Locate the cell with the specified text and output its [X, Y] center coordinate. 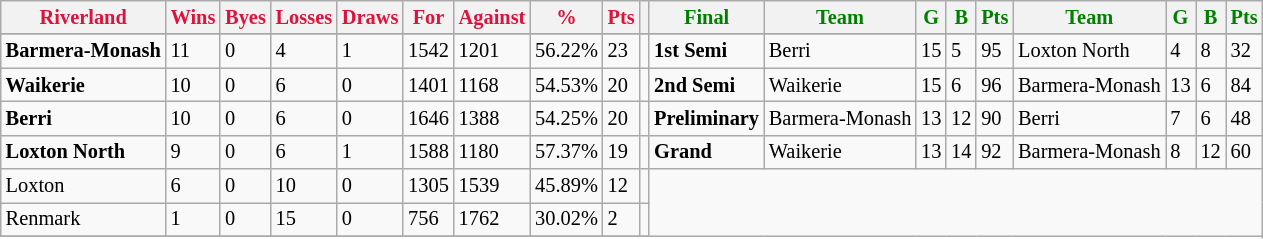
2nd Semi [706, 85]
48 [1244, 118]
54.53% [566, 85]
1539 [492, 186]
30.02% [566, 219]
96 [994, 85]
60 [1244, 152]
5 [961, 51]
90 [994, 118]
756 [428, 219]
Riverland [84, 17]
9 [194, 152]
45.89% [566, 186]
54.25% [566, 118]
11 [194, 51]
2 [622, 219]
1762 [492, 219]
1305 [428, 186]
Loxton [84, 186]
Grand [706, 152]
92 [994, 152]
Against [492, 17]
32 [1244, 51]
1646 [428, 118]
Preliminary [706, 118]
7 [1181, 118]
1180 [492, 152]
Draws [370, 17]
Renmark [84, 219]
56.22% [566, 51]
For [428, 17]
23 [622, 51]
1401 [428, 85]
Losses [304, 17]
1588 [428, 152]
Byes [245, 17]
Wins [194, 17]
95 [994, 51]
1168 [492, 85]
1542 [428, 51]
57.37% [566, 152]
Final [706, 17]
1st Semi [706, 51]
19 [622, 152]
1201 [492, 51]
14 [961, 152]
% [566, 17]
1388 [492, 118]
84 [1244, 85]
